Extract the (X, Y) coordinate from the center of the cell holding the provided text.  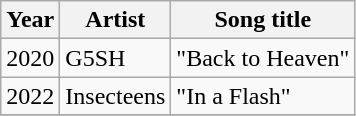
Artist (116, 20)
"Back to Heaven" (263, 58)
Insecteens (116, 96)
Song title (263, 20)
"In a Flash" (263, 96)
G5SH (116, 58)
2020 (30, 58)
2022 (30, 96)
Year (30, 20)
